Determine the [x, y] coordinate at the center of the cell enclosing the given text.  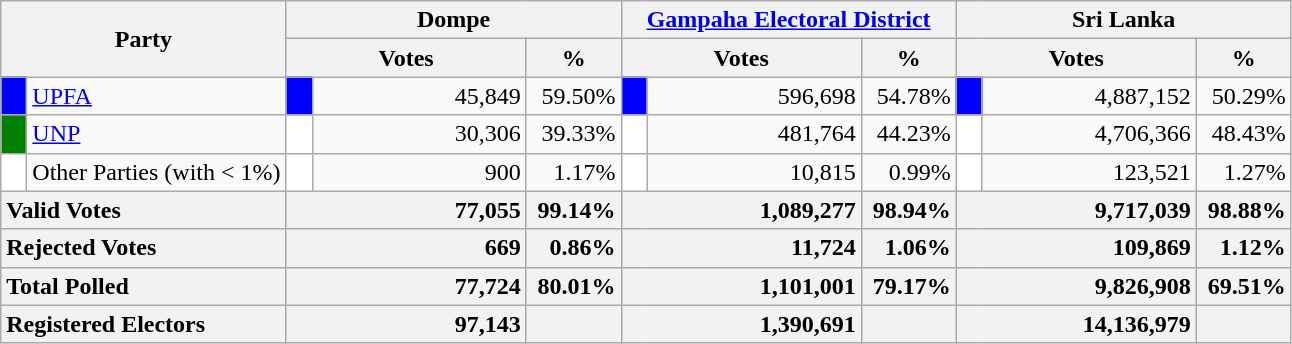
14,136,979 [1076, 324]
Total Polled [144, 286]
44.23% [908, 134]
69.51% [1244, 286]
45,849 [419, 96]
109,869 [1076, 248]
4,887,152 [1089, 96]
Valid Votes [144, 210]
0.86% [574, 248]
4,706,366 [1089, 134]
596,698 [754, 96]
UNP [156, 134]
97,143 [406, 324]
54.78% [908, 96]
9,717,039 [1076, 210]
Registered Electors [144, 324]
98.88% [1244, 210]
Rejected Votes [144, 248]
59.50% [574, 96]
11,724 [741, 248]
1.06% [908, 248]
669 [406, 248]
99.14% [574, 210]
1,089,277 [741, 210]
1.27% [1244, 172]
9,826,908 [1076, 286]
Dompe [454, 20]
481,764 [754, 134]
0.99% [908, 172]
77,055 [406, 210]
123,521 [1089, 172]
1.17% [574, 172]
900 [419, 172]
48.43% [1244, 134]
UPFA [156, 96]
50.29% [1244, 96]
Party [144, 39]
1.12% [1244, 248]
1,390,691 [741, 324]
1,101,001 [741, 286]
Sri Lanka [1124, 20]
98.94% [908, 210]
Other Parties (with < 1%) [156, 172]
Gampaha Electoral District [788, 20]
10,815 [754, 172]
77,724 [406, 286]
80.01% [574, 286]
39.33% [574, 134]
30,306 [419, 134]
79.17% [908, 286]
